Locate the cell with the specified text and output its [X, Y] center coordinate. 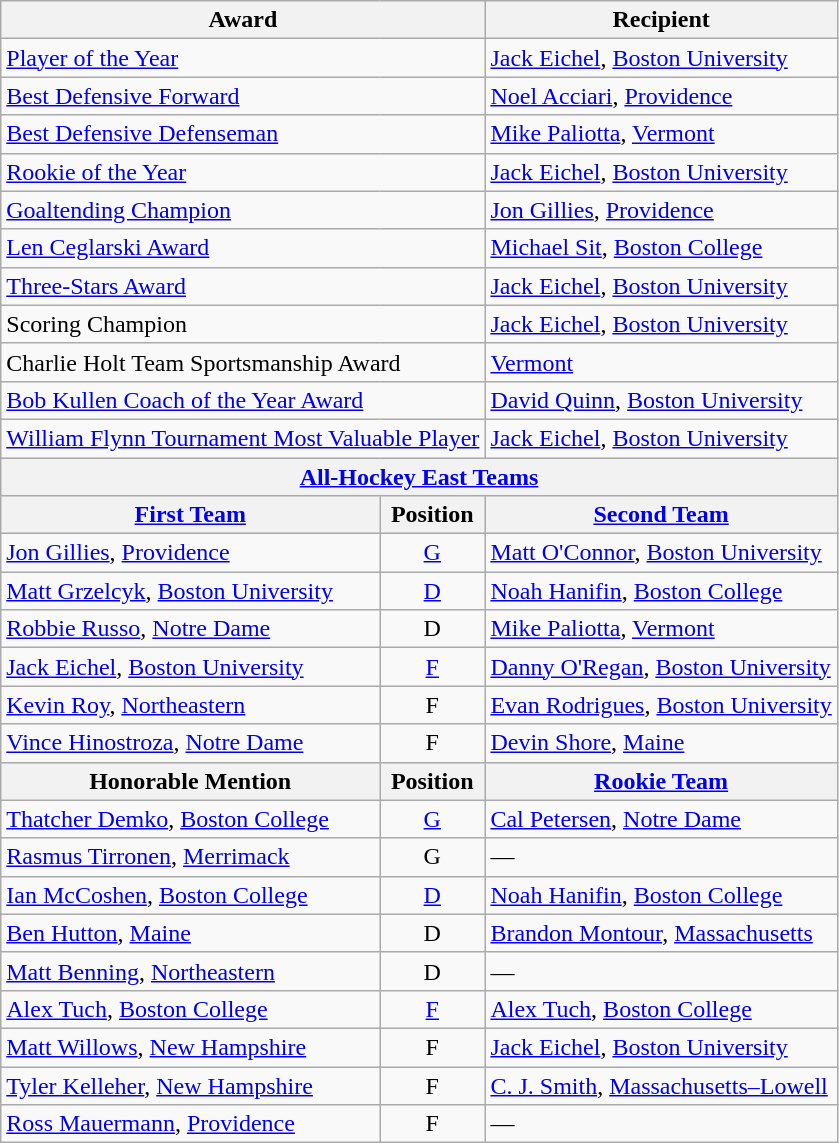
Evan Rodrigues, Boston University [661, 705]
Cal Petersen, Notre Dame [661, 819]
Second Team [661, 515]
Tyler Kelleher, New Hampshire [190, 1085]
Ross Mauermann, Providence [190, 1124]
Noel Acciari, Providence [661, 96]
Award [243, 20]
Best Defensive Defenseman [243, 134]
Honorable Mention [190, 781]
Matt O'Connor, Boston University [661, 553]
Player of the Year [243, 58]
Rasmus Tirronen, Merrimack [190, 857]
William Flynn Tournament Most Valuable Player [243, 438]
Scoring Champion [243, 324]
First Team [190, 515]
Matt Benning, Northeastern [190, 971]
Brandon Montour, Massachusetts [661, 933]
All-Hockey East Teams [420, 477]
Goaltending Champion [243, 210]
Thatcher Demko, Boston College [190, 819]
Vince Hinostroza, Notre Dame [190, 743]
Three-Stars Award [243, 286]
Devin Shore, Maine [661, 743]
Vermont [661, 362]
Michael Sit, Boston College [661, 248]
Ben Hutton, Maine [190, 933]
C. J. Smith, Massachusetts–Lowell [661, 1085]
Robbie Russo, Notre Dame [190, 629]
Recipient [661, 20]
Ian McCoshen, Boston College [190, 895]
Matt Grzelcyk, Boston University [190, 591]
Charlie Holt Team Sportsmanship Award [243, 362]
Best Defensive Forward [243, 96]
Danny O'Regan, Boston University [661, 667]
Bob Kullen Coach of the Year Award [243, 400]
David Quinn, Boston University [661, 400]
Rookie of the Year [243, 172]
Matt Willows, New Hampshire [190, 1047]
Kevin Roy, Northeastern [190, 705]
Rookie Team [661, 781]
Len Ceglarski Award [243, 248]
